Locate the cell with the specified text and output its (X, Y) center coordinate. 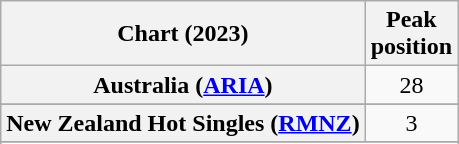
28 (411, 85)
Chart (2023) (183, 34)
Peakposition (411, 34)
Australia (ARIA) (183, 85)
3 (411, 123)
New Zealand Hot Singles (RMNZ) (183, 123)
